Return (X, Y) of the center of cell containing provided text 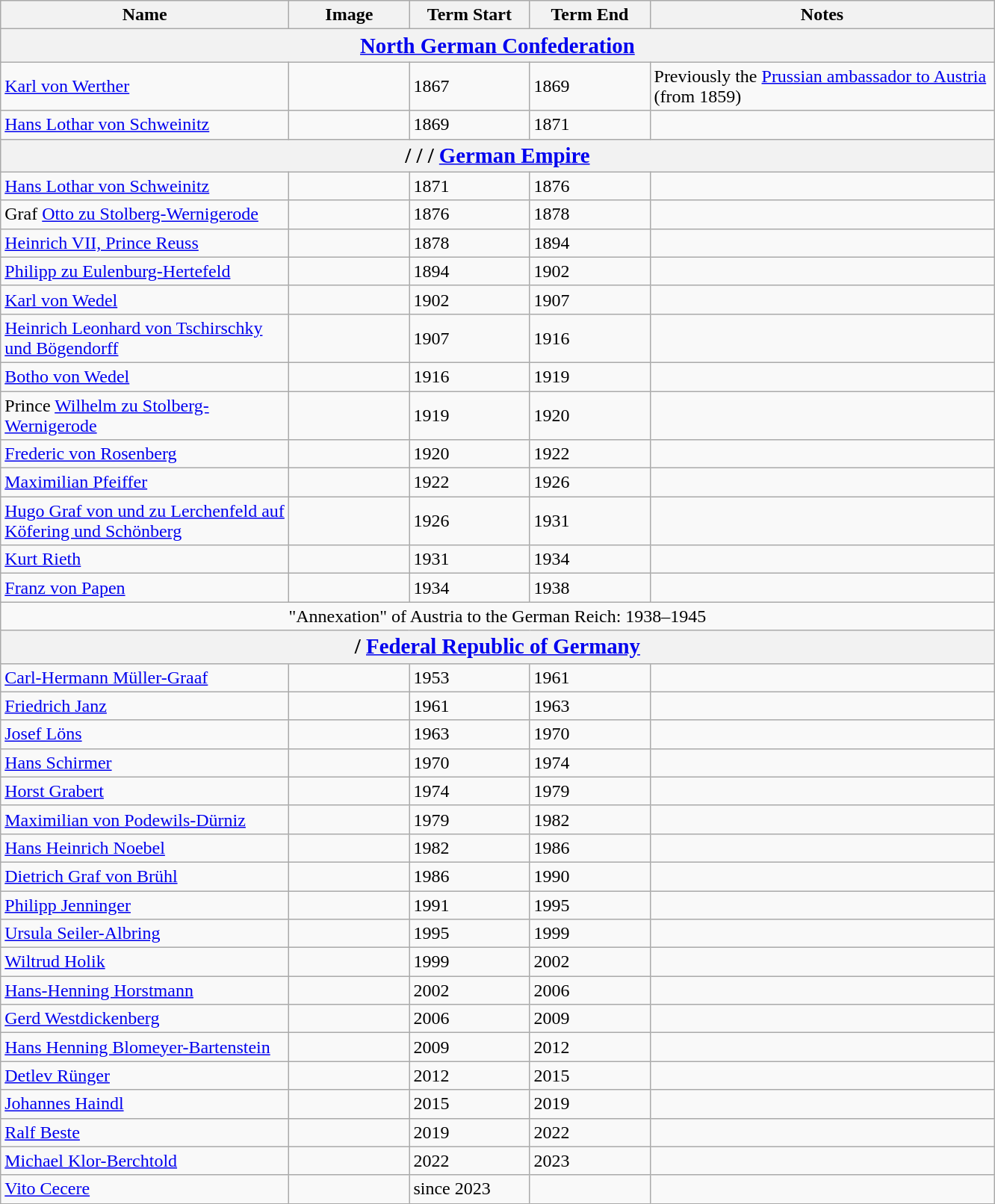
/ Federal Republic of Germany (497, 647)
Karl von Werther (145, 87)
Previously the Prussian ambassador to Austria (from 1859) (822, 87)
Hans Henning Blomeyer-Bartenstein (145, 1047)
Wiltrud Holik (145, 962)
Detlev Rünger (145, 1076)
North German Confederation (497, 46)
Michael Klor-Berchtold (145, 1161)
Notes (822, 15)
2023 (590, 1161)
Vito Cecere (145, 1189)
Ursula Seiler-Albring (145, 934)
Term End (590, 15)
Carl-Hermann Müller-Graaf (145, 677)
Franz von Papen (145, 588)
Term Start (469, 15)
Heinrich Leonhard von Tschirschky und Bögendorff (145, 338)
Maximilian von Podewils-Dürniz (145, 819)
Josef Löns (145, 734)
/ / / German Empire (497, 155)
1867 (469, 87)
Graf Otto zu Stolberg-Wernigerode (145, 214)
1938 (590, 588)
Friedrich Janz (145, 706)
Frederic von Rosenberg (145, 454)
Gerd Westdickenberg (145, 1019)
Dietrich Graf von Brühl (145, 876)
Philipp zu Eulenburg-Hertefeld (145, 271)
"Annexation" of Austria to the German Reich: 1938–1945 (497, 616)
Karl von Wedel (145, 300)
Hugo Graf von und zu Lerchenfeld auf Köfering und Schönberg (145, 521)
Prince Wilhelm zu Stolberg-Wernigerode (145, 415)
1991 (469, 904)
Image (350, 15)
Ralf Beste (145, 1132)
since 2023 (469, 1189)
Hans Heinrich Noebel (145, 848)
Maximilian Pfeiffer (145, 482)
Botho von Wedel (145, 376)
Philipp Jenninger (145, 904)
Heinrich VII, Prince Reuss (145, 243)
Name (145, 15)
Johannes Haindl (145, 1104)
Kurt Rieth (145, 559)
Hans-Henning Horstmann (145, 990)
Hans Schirmer (145, 763)
1953 (469, 677)
1990 (590, 876)
Horst Grabert (145, 791)
